Identify which cell holds the provided text, then report its (x, y) central coordinate. 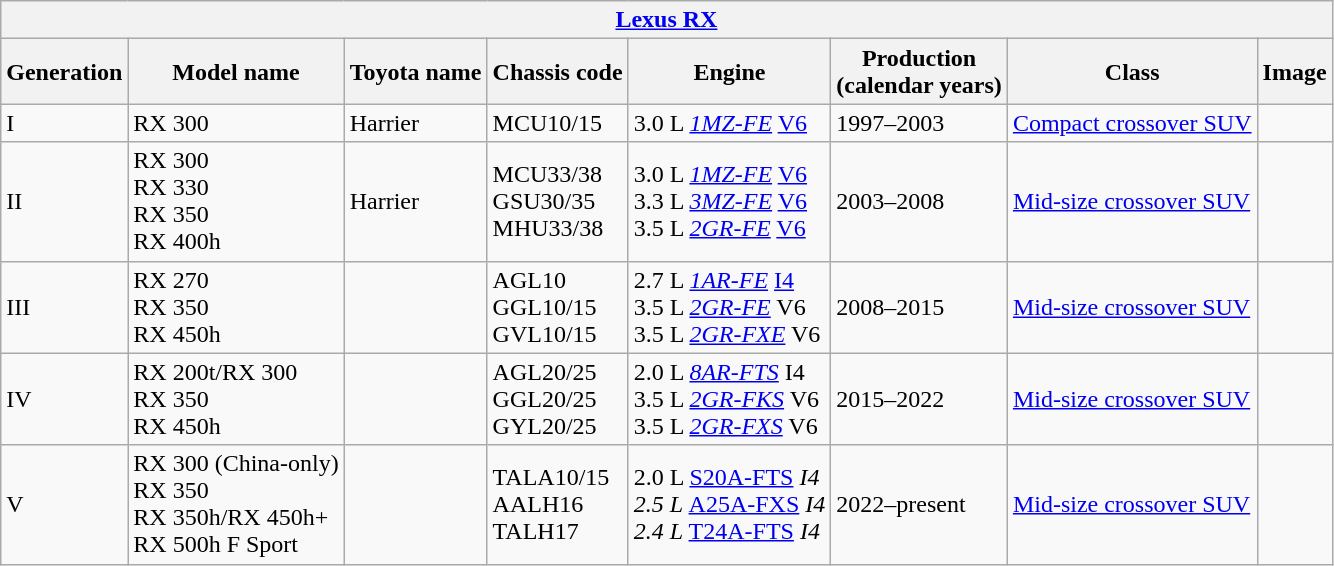
III (64, 307)
RX 300RX 330RX 350RX 400h (236, 202)
V (64, 504)
RX 300 (China-only)RX 350RX 350h/RX 450h+RX 500h F Sport (236, 504)
Image (1294, 72)
2.0 L 8AR-FTS I43.5 L 2GR-FKS V63.5 L 2GR-FXS V6 (730, 399)
1997–2003 (920, 123)
RX 270RX 350RX 450h (236, 307)
Class (1132, 72)
II (64, 202)
3.0 L 1MZ-FE V6 (730, 123)
Engine (730, 72)
Lexus RX (666, 20)
Compact crossover SUV (1132, 123)
2008–2015 (920, 307)
MCU10/15 (558, 123)
Production(calendar years) (920, 72)
Generation (64, 72)
2003–2008 (920, 202)
2.0 L S20A-FTS I42.5 L A25A-FXS I42.4 L T24A-FTS I4 (730, 504)
RX 300 (236, 123)
IV (64, 399)
Chassis code (558, 72)
2.7 L 1AR-FE I43.5 L 2GR-FE V63.5 L 2GR-FXE V6 (730, 307)
Toyota name (416, 72)
TALA10/15AALH16TALH17 (558, 504)
2015–2022 (920, 399)
Model name (236, 72)
I (64, 123)
AGL10GGL10/15GVL10/15 (558, 307)
2022–present (920, 504)
MCU33/38GSU30/35MHU33/38 (558, 202)
3.0 L 1MZ-FE V63.3 L 3MZ-FE V63.5 L 2GR-FE V6 (730, 202)
RX 200t/RX 300RX 350RX 450h (236, 399)
AGL20/25GGL20/25GYL20/25 (558, 399)
